Locate the cell with the specified text and output its [x, y] center coordinate. 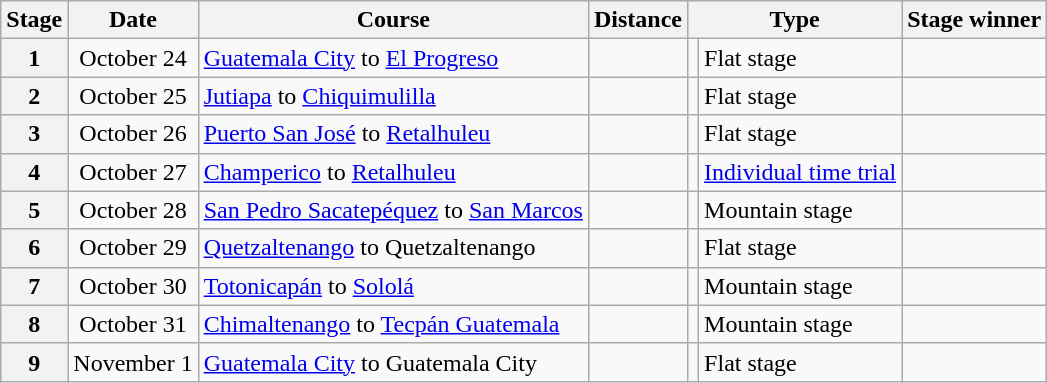
Quetzaltenango to Quetzaltenango [393, 248]
Stage winner [974, 20]
Date [133, 20]
5 [34, 210]
San Pedro Sacatepéquez to San Marcos [393, 210]
Distance [638, 20]
October 27 [133, 172]
October 31 [133, 324]
Stage [34, 20]
3 [34, 134]
October 25 [133, 96]
2 [34, 96]
Champerico to Retalhuleu [393, 172]
October 26 [133, 134]
October 30 [133, 286]
Individual time trial [800, 172]
October 28 [133, 210]
8 [34, 324]
October 29 [133, 248]
1 [34, 58]
4 [34, 172]
Guatemala City to Guatemala City [393, 362]
Guatemala City to El Progreso [393, 58]
7 [34, 286]
Course [393, 20]
Type [795, 20]
Jutiapa to Chiquimulilla [393, 96]
9 [34, 362]
November 1 [133, 362]
Totonicapán to Sololá [393, 286]
Puerto San José to Retalhuleu [393, 134]
Chimaltenango to Tecpán Guatemala [393, 324]
6 [34, 248]
October 24 [133, 58]
